Return [x, y] of the center of cell containing provided text 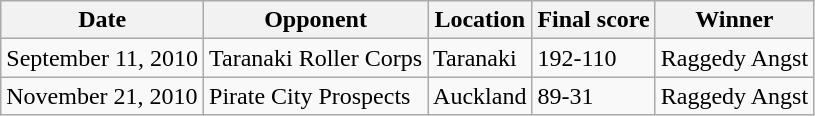
Date [102, 20]
November 21, 2010 [102, 96]
September 11, 2010 [102, 58]
Taranaki Roller Corps [316, 58]
Pirate City Prospects [316, 96]
192-110 [594, 58]
Auckland [480, 96]
Winner [734, 20]
Final score [594, 20]
Taranaki [480, 58]
89-31 [594, 96]
Opponent [316, 20]
Location [480, 20]
